For the text-containing cell, return its midpoint in (x, y) coordinate format. 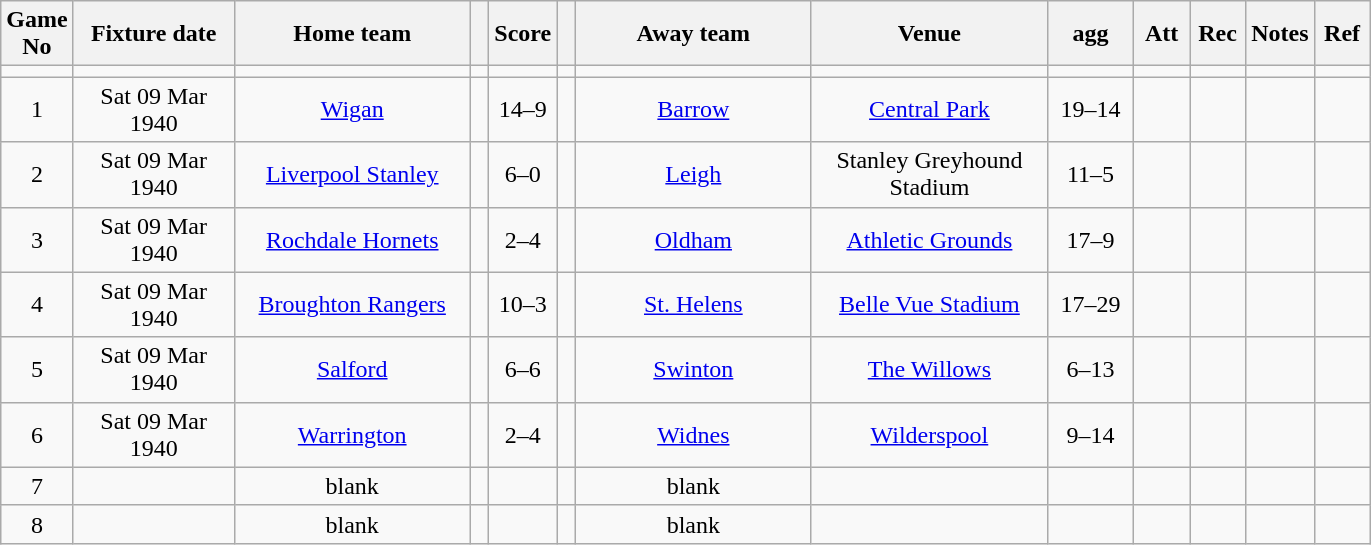
Broughton Rangers (352, 304)
Rec (1218, 34)
Away team (693, 34)
Fixture date (154, 34)
Score (523, 34)
6–0 (523, 174)
Liverpool Stanley (352, 174)
19–14 (1090, 110)
agg (1090, 34)
Athletic Grounds (929, 240)
Venue (929, 34)
Central Park (929, 110)
Salford (352, 370)
4 (37, 304)
6–6 (523, 370)
Att (1162, 34)
The Willows (929, 370)
Wigan (352, 110)
1 (37, 110)
10–3 (523, 304)
Game No (37, 34)
6 (37, 434)
2 (37, 174)
3 (37, 240)
Warrington (352, 434)
Belle Vue Stadium (929, 304)
9–14 (1090, 434)
Home team (352, 34)
11–5 (1090, 174)
6–13 (1090, 370)
5 (37, 370)
Widnes (693, 434)
St. Helens (693, 304)
14–9 (523, 110)
Oldham (693, 240)
Barrow (693, 110)
Rochdale Hornets (352, 240)
Ref (1342, 34)
17–9 (1090, 240)
Swinton (693, 370)
Leigh (693, 174)
Notes (1280, 34)
Wilderspool (929, 434)
8 (37, 524)
Stanley Greyhound Stadium (929, 174)
17–29 (1090, 304)
7 (37, 486)
